Capture the cell that displays the provided text and extract its (X, Y) central coordinate. 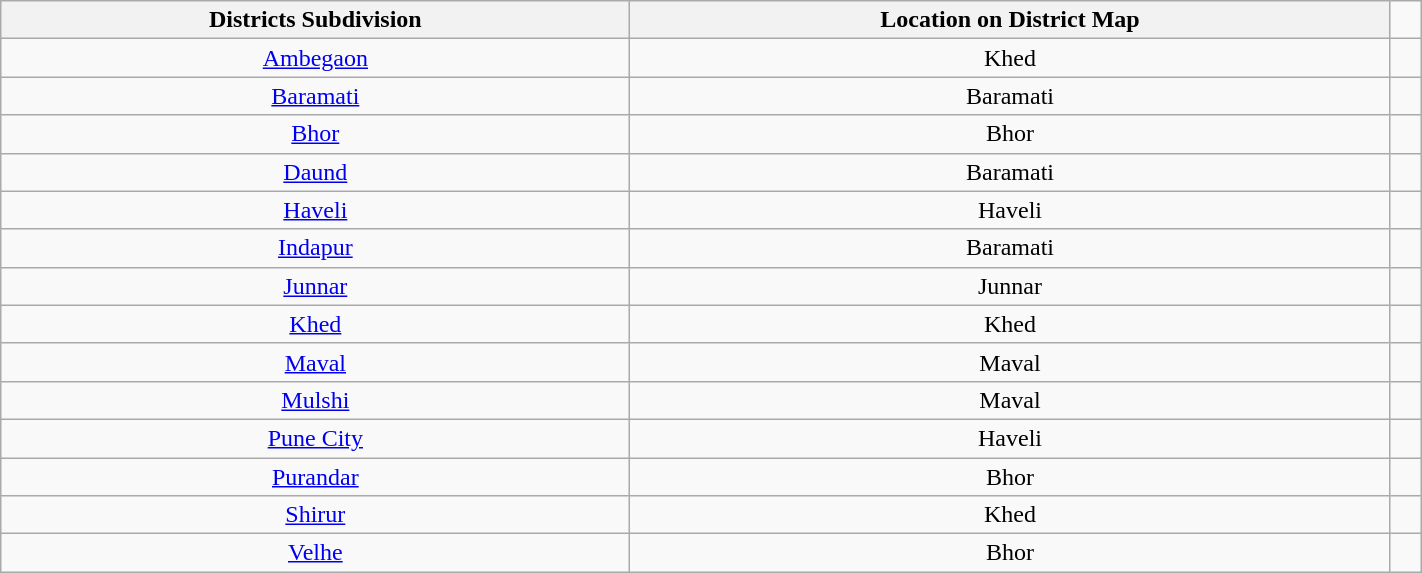
Districts Subdivision (316, 20)
Indapur (316, 248)
Mulshi (316, 400)
Daund (316, 172)
Ambegaon (316, 58)
Shirur (316, 515)
Velhe (316, 553)
Pune City (316, 438)
Location on District Map (1010, 20)
Purandar (316, 477)
